Search for the cell housing the specified text and yield its [X, Y] center coordinate. 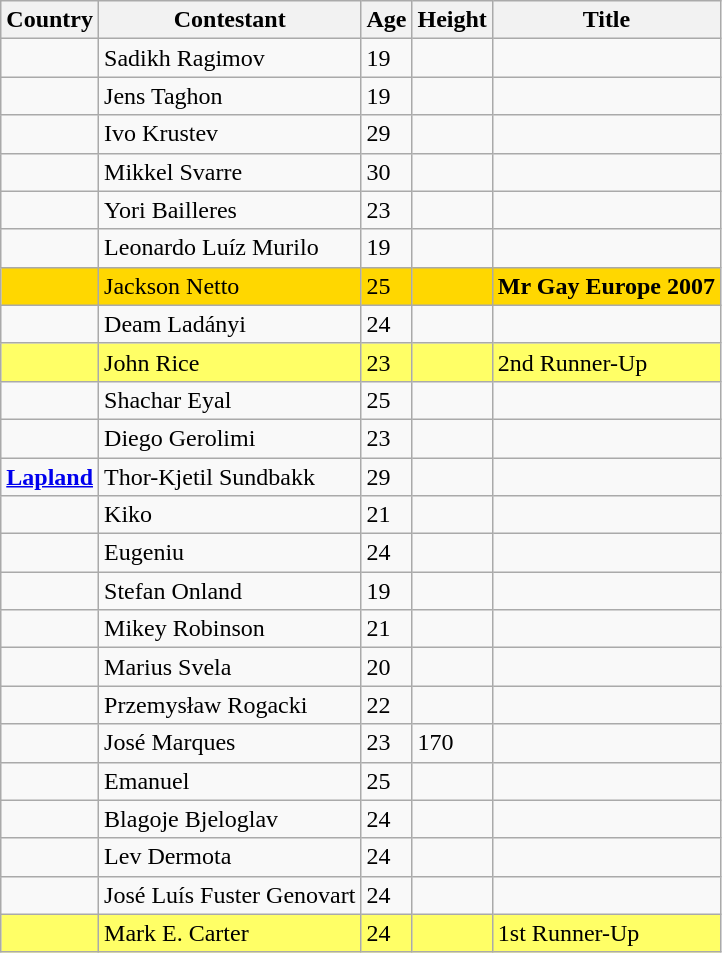
22 [386, 705]
Contestant [230, 20]
Mark E. Carter [230, 933]
Height [452, 20]
Deam Ladányi [230, 324]
Przemysław Rogacki [230, 705]
John Rice [230, 362]
170 [452, 743]
Ivo Krustev [230, 134]
José Luís Fuster Genovart [230, 895]
Lev Dermota [230, 857]
Jackson Netto [230, 286]
Age [386, 20]
Diego Gerolimi [230, 438]
Title [606, 20]
30 [386, 172]
Emanuel [230, 781]
Shachar Eyal [230, 400]
Sadikh Ragimov [230, 58]
1st Runner-Up [606, 933]
Thor-Kjetil Sundbakk [230, 477]
Yori Bailleres [230, 210]
José Marques [230, 743]
Eugeniu [230, 553]
Lapland [50, 477]
Marius Svela [230, 667]
Blagoje Bjeloglav [230, 819]
Leonardo Luíz Murilo [230, 248]
Mikey Robinson [230, 629]
Mikkel Svarre [230, 172]
Jens Taghon [230, 96]
Stefan Onland [230, 591]
2nd Runner-Up [606, 362]
20 [386, 667]
Mr Gay Europe 2007 [606, 286]
Kiko [230, 515]
Country [50, 20]
